Scan for the cell matching the given text and deliver its [x, y] coordinate at center. 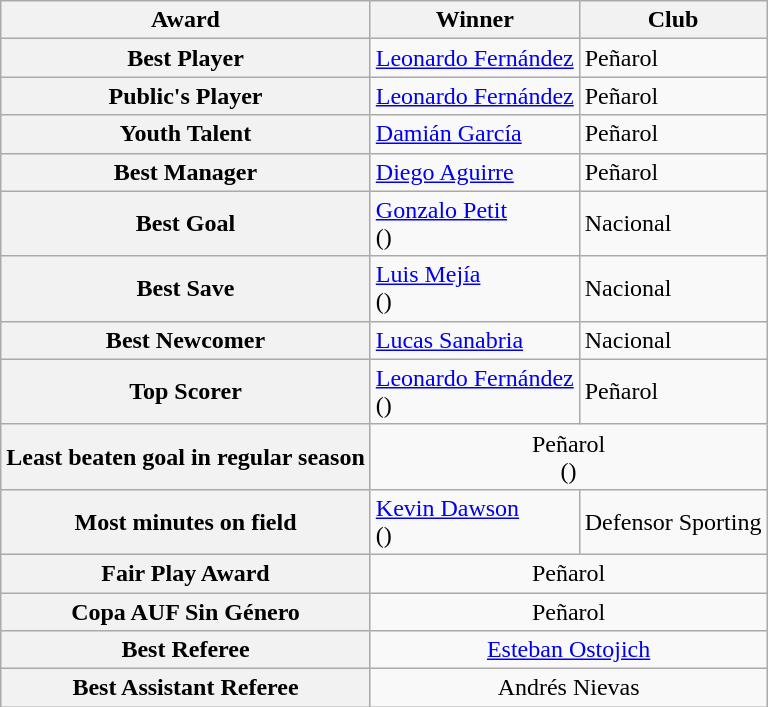
Leonardo Fernández() [474, 392]
Defensor Sporting [673, 522]
Best Goal [186, 224]
Gonzalo Petit() [474, 224]
Diego Aguirre [474, 172]
Damián García [474, 134]
Copa AUF Sin Género [186, 611]
Best Newcomer [186, 340]
Lucas Sanabria [474, 340]
Youth Talent [186, 134]
Kevin Dawson() [474, 522]
Fair Play Award [186, 573]
Top Scorer [186, 392]
Winner [474, 20]
Best Referee [186, 650]
Least beaten goal in regular season [186, 456]
Best Assistant Referee [186, 688]
Andrés Nievas [568, 688]
Best Manager [186, 172]
Best Player [186, 58]
Most minutes on field [186, 522]
Public's Player [186, 96]
Award [186, 20]
Peñarol() [568, 456]
Luis Mejía() [474, 288]
Best Save [186, 288]
Club [673, 20]
Esteban Ostojich [568, 650]
